Determine the (X, Y) coordinate at the center of the cell enclosing the given text.  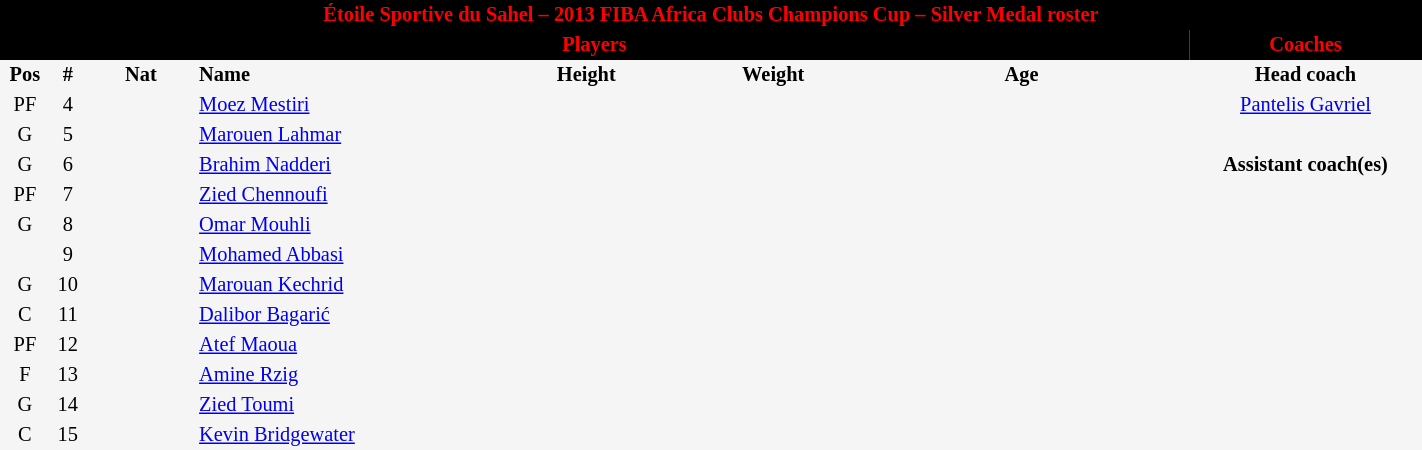
F (25, 375)
Amine Rzig (338, 375)
15 (68, 435)
7 (68, 195)
Marouen Lahmar (338, 135)
Age (1022, 75)
Name (338, 75)
Moez Mestiri (338, 105)
Coaches (1306, 45)
11 (68, 315)
6 (68, 165)
Kevin Bridgewater (338, 435)
4 (68, 105)
Pos (25, 75)
Height (586, 75)
Weight (774, 75)
Head coach (1306, 75)
# (68, 75)
Omar Mouhli (338, 225)
10 (68, 285)
5 (68, 135)
Nat (141, 75)
Étoile Sportive du Sahel – 2013 FIBA Africa Clubs Champions Cup – Silver Medal roster (711, 15)
Zied Chennoufi (338, 195)
Marouan Kechrid (338, 285)
Pantelis Gavriel (1306, 105)
Mohamed Abbasi (338, 255)
12 (68, 345)
13 (68, 375)
Atef Maoua (338, 345)
Assistant coach(es) (1306, 165)
9 (68, 255)
14 (68, 405)
8 (68, 225)
Brahim Nadderi (338, 165)
Zied Toumi (338, 405)
Dalibor Bagarić (338, 315)
Players (594, 45)
